For the text-containing cell, return its midpoint in (x, y) coordinate format. 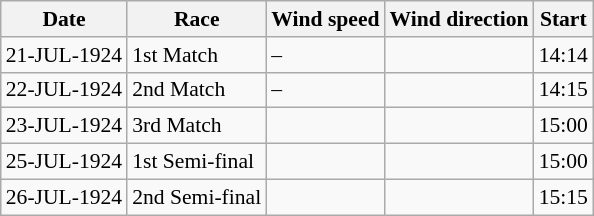
26-JUL-1924 (64, 197)
21-JUL-1924 (64, 55)
3rd Match (196, 126)
2nd Match (196, 90)
15:15 (564, 197)
Wind speed (325, 19)
14:14 (564, 55)
Date (64, 19)
1st Match (196, 55)
2nd Semi-final (196, 197)
Wind direction (460, 19)
Start (564, 19)
1st Semi-final (196, 162)
Race (196, 19)
14:15 (564, 90)
23-JUL-1924 (64, 126)
25-JUL-1924 (64, 162)
22-JUL-1924 (64, 90)
